Pinpoint the cell where the given text exists, returning its (x, y) midpoint coordinate. 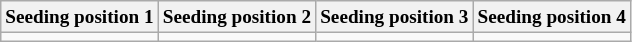
Seeding position 2 (236, 17)
Seeding position 3 (394, 17)
Seeding position 1 (80, 17)
Seeding position 4 (552, 17)
